Identify which cell holds the provided text, then report its (x, y) central coordinate. 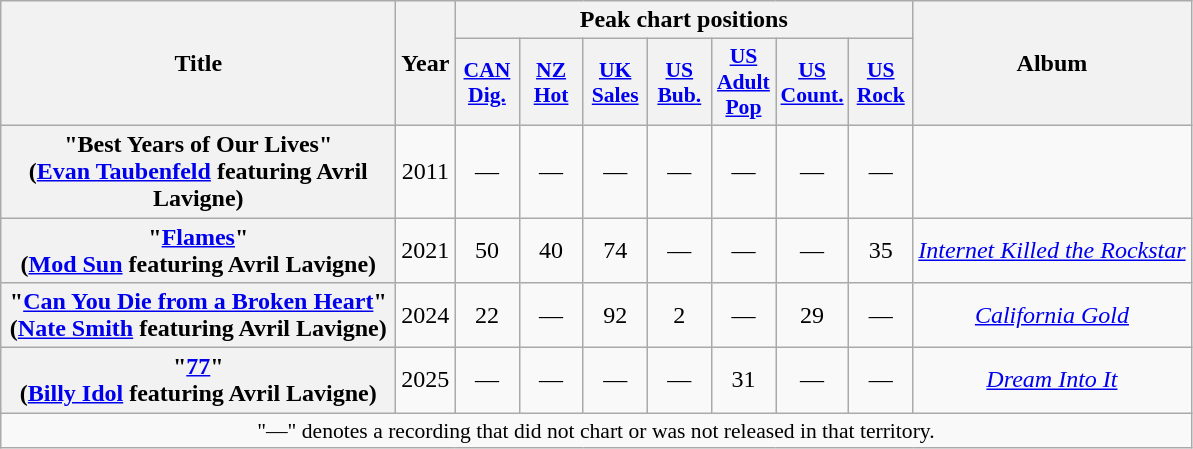
USBub. (679, 82)
USCount. (812, 82)
Peak chart positions (684, 20)
2021 (426, 250)
Internet Killed the Rockstar (1052, 250)
Dream Into It (1052, 380)
50 (487, 250)
2024 (426, 316)
Year (426, 64)
"Best Years of Our Lives"(Evan Taubenfeld featuring Avril Lavigne) (198, 171)
NZHot (551, 82)
"Flames"(Mod Sun featuring Avril Lavigne) (198, 250)
2011 (426, 171)
CANDig. (487, 82)
2025 (426, 380)
"—" denotes a recording that did not chart or was not released in that territory. (596, 431)
Album (1052, 64)
92 (615, 316)
"Can You Die from a Broken Heart"(Nate Smith featuring Avril Lavigne) (198, 316)
74 (615, 250)
2 (679, 316)
UKSales (615, 82)
USAdult Pop (743, 82)
29 (812, 316)
"77"(Billy Idol featuring Avril Lavigne) (198, 380)
22 (487, 316)
USRock (881, 82)
31 (743, 380)
40 (551, 250)
35 (881, 250)
Title (198, 64)
California Gold (1052, 316)
